Determine the [X, Y] coordinate at the center of the cell enclosing the given text.  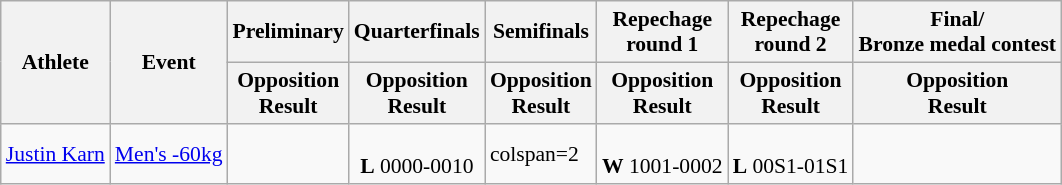
Repechage round 2 [791, 32]
Justin Karn [56, 154]
Preliminary [288, 32]
Repechage round 1 [662, 32]
colspan=2 [541, 154]
Athlete [56, 62]
Event [169, 62]
Men's -60kg [169, 154]
L 00S1-01S1 [791, 154]
L 0000-0010 [417, 154]
W 1001-0002 [662, 154]
Final/Bronze medal contest [957, 32]
Quarterfinals [417, 32]
Semifinals [541, 32]
